Scan for the cell matching the given text and deliver its [X, Y] coordinate at center. 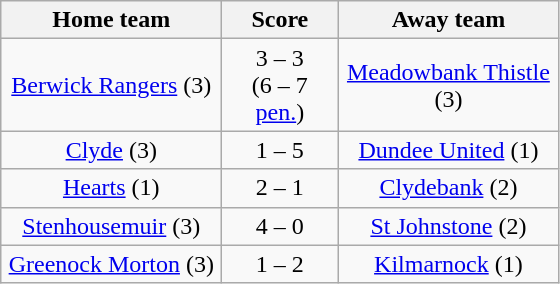
Dundee United (1) [448, 150]
Berwick Rangers (3) [112, 85]
4 – 0 [280, 226]
Meadowbank Thistle (3) [448, 85]
Hearts (1) [112, 188]
1 – 2 [280, 264]
St Johnstone (2) [448, 226]
Clydebank (2) [448, 188]
Home team [112, 20]
Score [280, 20]
Stenhousemuir (3) [112, 226]
2 – 1 [280, 188]
Kilmarnock (1) [448, 264]
1 – 5 [280, 150]
Away team [448, 20]
Greenock Morton (3) [112, 264]
Clyde (3) [112, 150]
3 – 3 (6 – 7 pen.) [280, 85]
